Scan for the cell matching the given text and deliver its (x, y) coordinate at center. 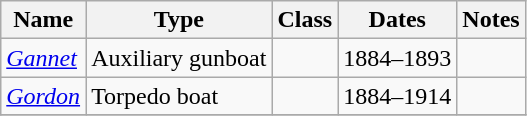
Class (305, 20)
Torpedo boat (179, 96)
1884–1893 (398, 58)
Gannet (44, 58)
Dates (398, 20)
1884–1914 (398, 96)
Type (179, 20)
Notes (491, 20)
Name (44, 20)
Gordon (44, 96)
Auxiliary gunboat (179, 58)
